Identify which cell holds the provided text, then report its (X, Y) central coordinate. 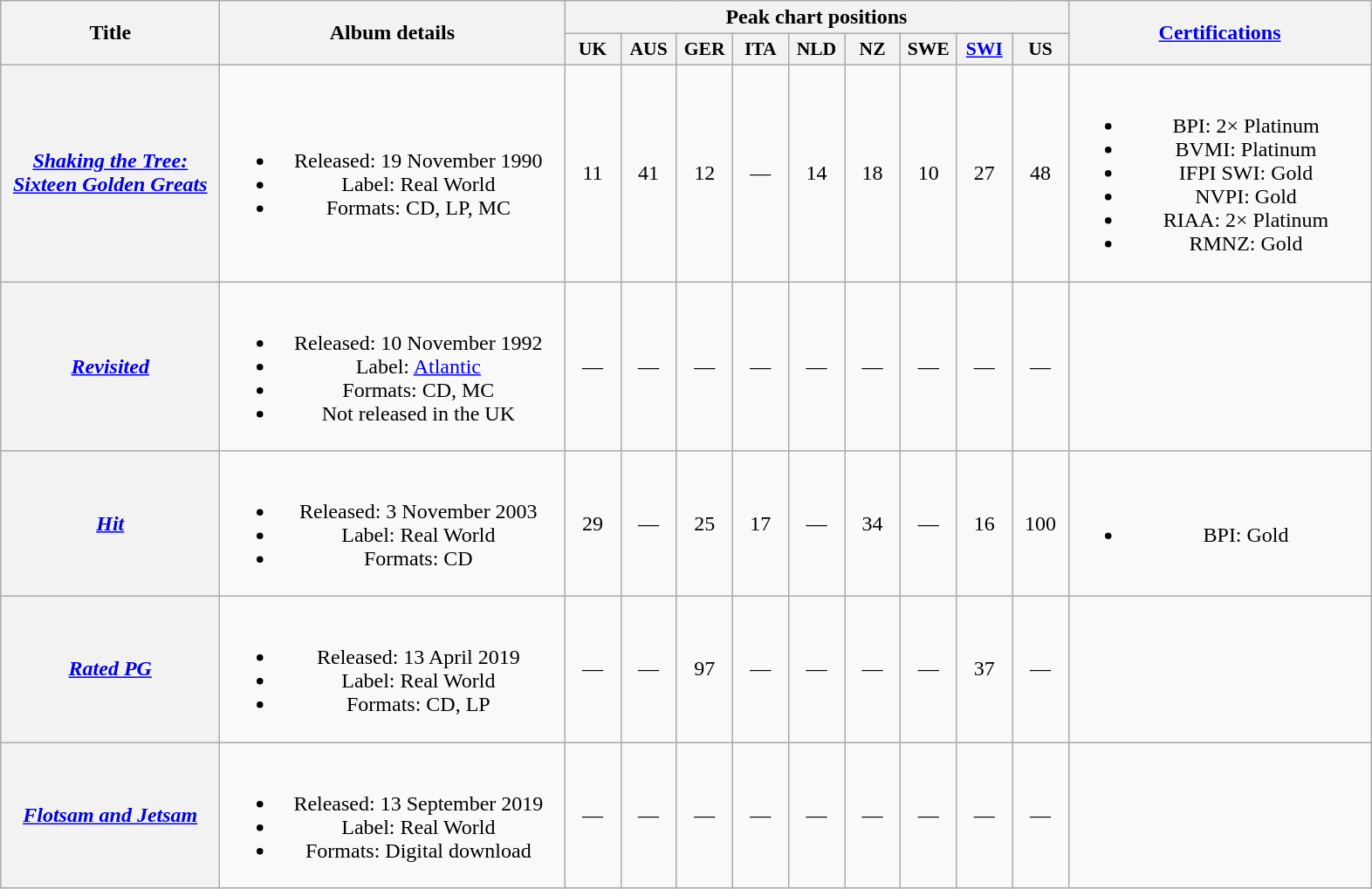
100 (1040, 523)
ITA (760, 50)
Certifications (1220, 33)
Released: 13 April 2019Label: Real WorldFormats: CD, LP (393, 670)
Shaking the Tree: Sixteen Golden Greats (110, 173)
Revisited (110, 366)
US (1040, 50)
UK (593, 50)
12 (704, 173)
48 (1040, 173)
Flotsam and Jetsam (110, 815)
37 (984, 670)
16 (984, 523)
NLD (816, 50)
Rated PG (110, 670)
27 (984, 173)
97 (704, 670)
10 (929, 173)
Album details (393, 33)
Released: 19 November 1990Label: Real WorldFormats: CD, LP, MC (393, 173)
NZ (873, 50)
SWE (929, 50)
AUS (648, 50)
BPI: Gold (1220, 523)
Title (110, 33)
11 (593, 173)
Released: 10 November 1992Label: AtlanticFormats: CD, MCNot released in the UK (393, 366)
BPI: 2× PlatinumBVMI: PlatinumIFPI SWI: GoldNVPI: GoldRIAA: 2× PlatinumRMNZ: Gold (1220, 173)
Released: 13 September 2019Label: Real WorldFormats: Digital download (393, 815)
Peak chart positions (817, 17)
29 (593, 523)
18 (873, 173)
34 (873, 523)
14 (816, 173)
GER (704, 50)
Released: 3 November 2003Label: Real WorldFormats: CD (393, 523)
17 (760, 523)
Hit (110, 523)
41 (648, 173)
25 (704, 523)
SWI (984, 50)
